Scan for the cell matching the given text and deliver its (X, Y) coordinate at center. 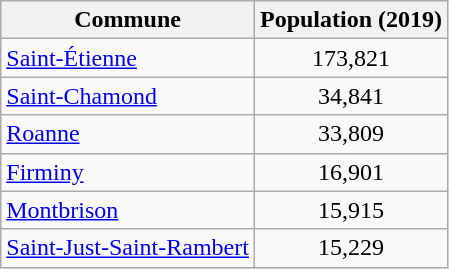
34,841 (350, 96)
173,821 (350, 58)
15,229 (350, 248)
Commune (128, 20)
Montbrison (128, 210)
Saint-Étienne (128, 58)
Roanne (128, 134)
Saint-Just-Saint-Rambert (128, 248)
Population (2019) (350, 20)
Firminy (128, 172)
Saint-Chamond (128, 96)
33,809 (350, 134)
15,915 (350, 210)
16,901 (350, 172)
